Pinpoint the cell where the given text exists, returning its [X, Y] midpoint coordinate. 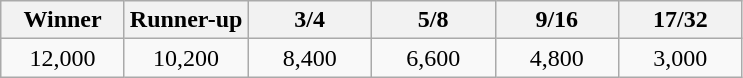
5/8 [433, 20]
17/32 [681, 20]
8,400 [310, 58]
4,800 [557, 58]
9/16 [557, 20]
3/4 [310, 20]
6,600 [433, 58]
Runner-up [186, 20]
10,200 [186, 58]
12,000 [63, 58]
Winner [63, 20]
3,000 [681, 58]
